Determine the (X, Y) coordinate at the center of the cell enclosing the given text.  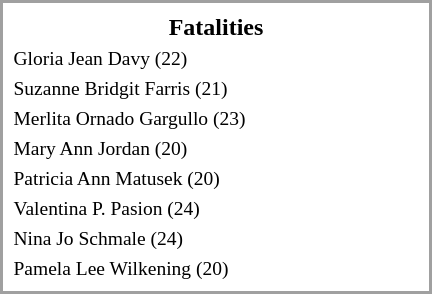
Nina Jo Schmale (24) (216, 238)
Fatalities (216, 27)
Merlita Ornado Gargullo (23) (216, 118)
Mary Ann Jordan (20) (216, 148)
Gloria Jean Davy (22) (216, 58)
Patricia Ann Matusek (20) (216, 178)
Suzanne Bridgit Farris (21) (216, 88)
Valentina P. Pasion (24) (216, 208)
Pamela Lee Wilkening (20) (216, 268)
